Return (X, Y) of the center of cell containing provided text 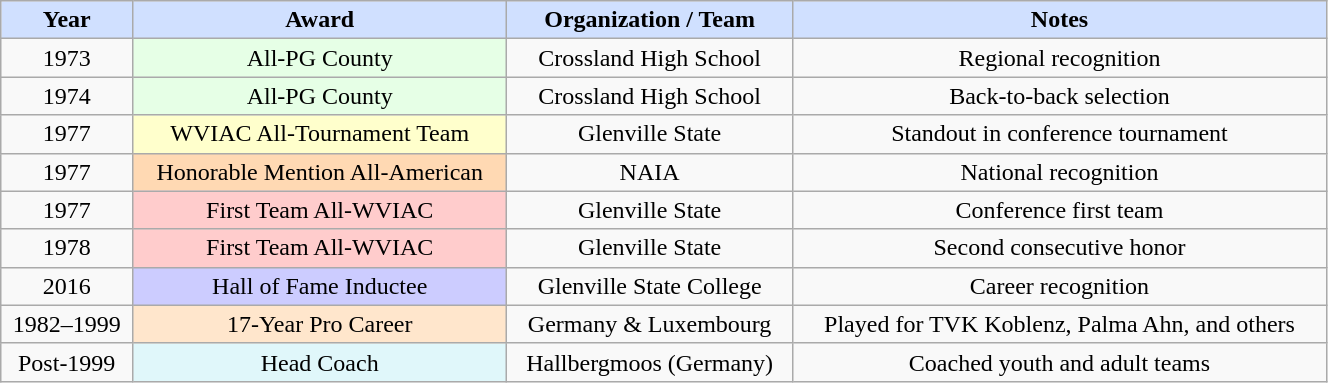
Notes (1059, 20)
Regional recognition (1059, 58)
2016 (67, 286)
Honorable Mention All-American (320, 172)
1974 (67, 96)
Second consecutive honor (1059, 248)
Conference first team (1059, 210)
NAIA (650, 172)
Hall of Fame Inductee (320, 286)
WVIAC All-Tournament Team (320, 134)
Played for TVK Koblenz, Palma Ahn, and others (1059, 324)
17-Year Pro Career (320, 324)
Organization / Team (650, 20)
National recognition (1059, 172)
1982–1999 (67, 324)
Post-1999 (67, 362)
Year (67, 20)
Germany & Luxembourg (650, 324)
Back-to-back selection (1059, 96)
Hallbergmoos (Germany) (650, 362)
Glenville State College (650, 286)
Standout in conference tournament (1059, 134)
Award (320, 20)
Head Coach (320, 362)
Coached youth and adult teams (1059, 362)
Career recognition (1059, 286)
1973 (67, 58)
1978 (67, 248)
